Return the (X, Y) coordinate for the center point of the cell that contains the specified text.  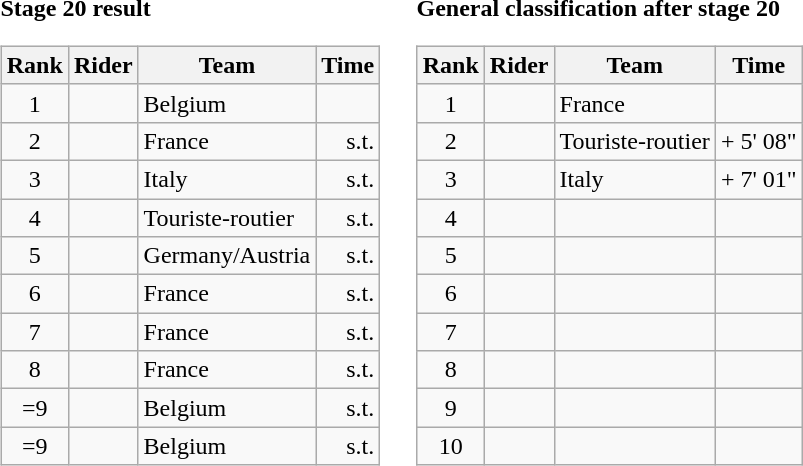
9 (450, 408)
Germany/Austria (227, 256)
10 (450, 446)
+ 5' 08" (758, 141)
+ 7' 01" (758, 179)
